Return the [x, y] coordinate for the center point of the cell that contains the specified text.  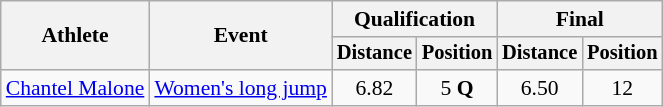
12 [622, 88]
Event [240, 36]
6.82 [374, 88]
Final [580, 19]
Women's long jump [240, 88]
6.50 [540, 88]
Qualification [414, 19]
Athlete [76, 36]
5 Q [457, 88]
Chantel Malone [76, 88]
